Detect which cell encompasses the target text, then output its (x, y) center coordinate. 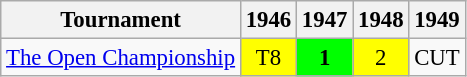
T8 (268, 58)
1946 (268, 20)
2 (381, 58)
1948 (381, 20)
1947 (325, 20)
1949 (437, 20)
1 (325, 58)
CUT (437, 58)
Tournament (121, 20)
The Open Championship (121, 58)
